Capture the cell that displays the provided text and extract its (X, Y) central coordinate. 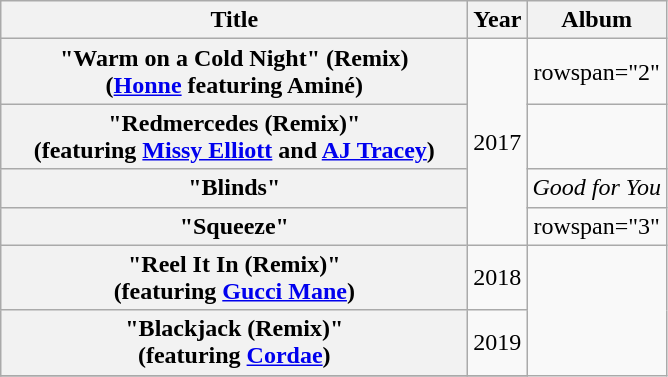
rowspan="3" (597, 226)
"Blinds" (234, 188)
Year (498, 20)
Good for You (597, 188)
2018 (498, 278)
"Squeeze" (234, 226)
Album (597, 20)
"Reel It In (Remix)"(featuring Gucci Mane) (234, 278)
2017 (498, 142)
"Redmercedes (Remix)"(featuring Missy Elliott and AJ Tracey) (234, 136)
"Warm on a Cold Night" (Remix)(Honne featuring Aminé) (234, 72)
rowspan="2" (597, 72)
"Blackjack (Remix)"(featuring Cordae) (234, 342)
Title (234, 20)
2019 (498, 342)
